Return (X, Y) of the center of cell containing provided text 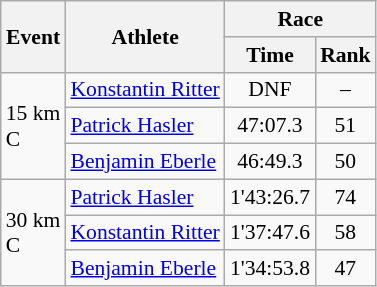
Race (300, 19)
50 (346, 162)
51 (346, 126)
1'37:47.6 (270, 233)
58 (346, 233)
Event (34, 36)
1'34:53.8 (270, 269)
30 km C (34, 232)
DNF (270, 90)
47:07.3 (270, 126)
15 km C (34, 126)
Time (270, 55)
Rank (346, 55)
74 (346, 197)
– (346, 90)
Athlete (144, 36)
46:49.3 (270, 162)
47 (346, 269)
1'43:26.7 (270, 197)
